Capture the cell that displays the provided text and extract its [x, y] central coordinate. 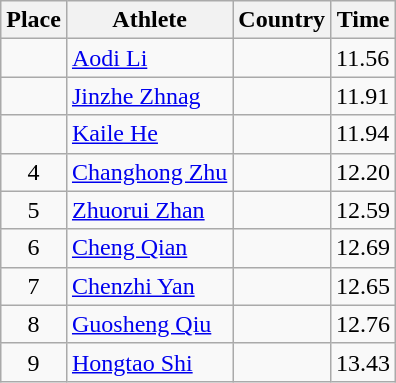
Hongtao Shi [149, 362]
13.43 [364, 362]
Country [282, 20]
8 [34, 324]
12.69 [364, 248]
11.94 [364, 134]
Aodi Li [149, 58]
4 [34, 172]
Guosheng Qiu [149, 324]
11.91 [364, 96]
Cheng Qian [149, 248]
Kaile He [149, 134]
12.59 [364, 210]
7 [34, 286]
9 [34, 362]
5 [34, 210]
Chenzhi Yan [149, 286]
6 [34, 248]
Athlete [149, 20]
Jinzhe Zhnag [149, 96]
12.20 [364, 172]
12.65 [364, 286]
Time [364, 20]
11.56 [364, 58]
12.76 [364, 324]
Zhuorui Zhan [149, 210]
Changhong Zhu [149, 172]
Place [34, 20]
